From the cell containing the given text, extract its center point as (x, y) coordinate. 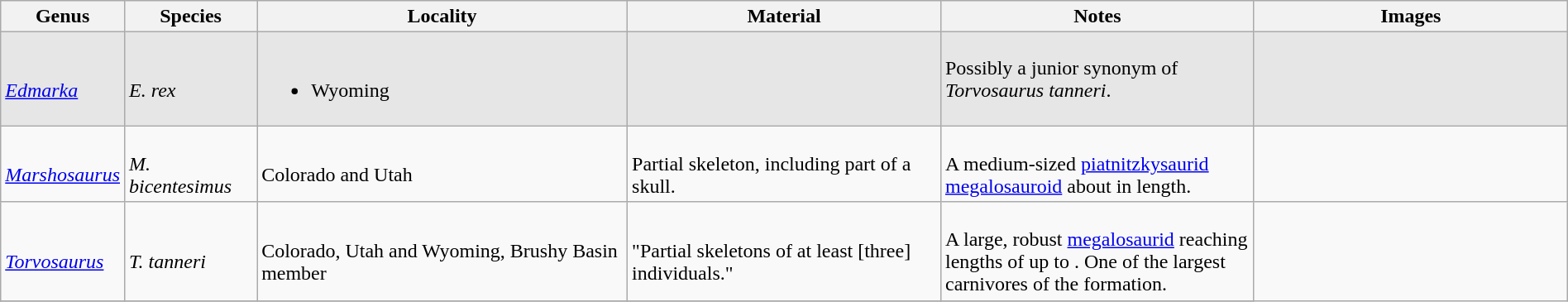
"Partial skeletons of at least [three] individuals." (784, 252)
Locality (442, 17)
Species (191, 17)
Possibly a junior synonym of Torvosaurus tanneri. (1097, 79)
Marshosaurus (63, 164)
Notes (1097, 17)
Edmarka (63, 79)
A large, robust megalosaurid reaching lengths of up to . One of the largest carnivores of the formation. (1097, 252)
Material (784, 17)
M. bicentesimus (191, 164)
Colorado and Utah (442, 164)
Genus (63, 17)
Images (1411, 17)
T. tanneri (191, 252)
Colorado, Utah and Wyoming, Brushy Basin member (442, 252)
Torvosaurus (63, 252)
E. rex (191, 79)
A medium-sized piatnitzkysaurid megalosauroid about in length. (1097, 164)
Wyoming (442, 79)
Partial skeleton, including part of a skull. (784, 164)
